From the cell containing the given text, extract its center point as (x, y) coordinate. 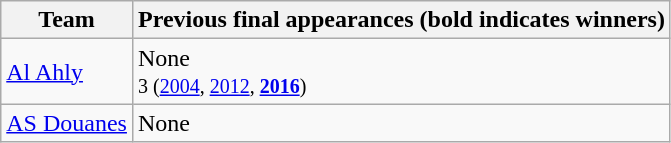
Team (67, 20)
Previous final appearances (bold indicates winners) (401, 20)
AS Douanes (67, 123)
Al Ahly (67, 72)
None (401, 123)
None3 (2004, 2012, 2016) (401, 72)
